Identify which cell holds the provided text, then report its (x, y) central coordinate. 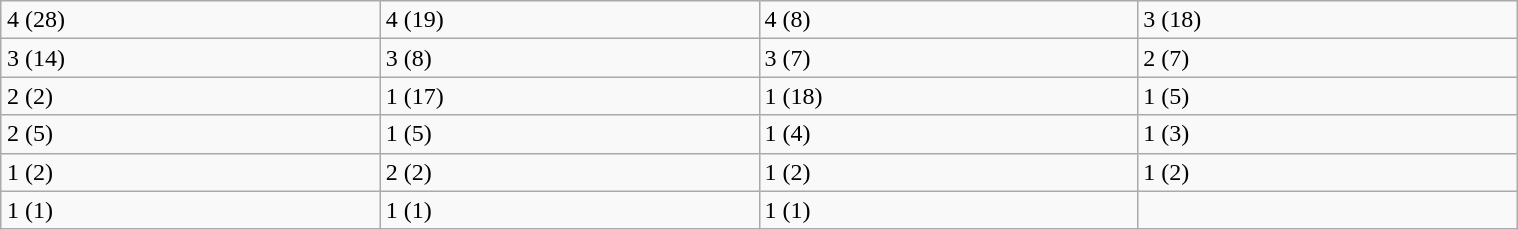
2 (7) (1328, 58)
1 (3) (1328, 134)
3 (8) (570, 58)
1 (4) (948, 134)
3 (14) (190, 58)
3 (18) (1328, 20)
1 (18) (948, 96)
3 (7) (948, 58)
2 (5) (190, 134)
1 (17) (570, 96)
4 (8) (948, 20)
4 (28) (190, 20)
4 (19) (570, 20)
